For the text-containing cell, return its midpoint in [X, Y] coordinate format. 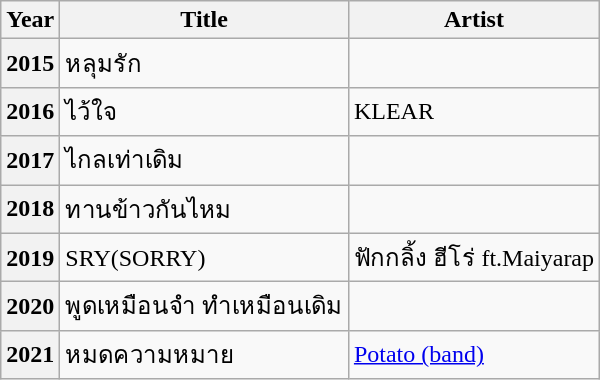
2020 [30, 306]
2019 [30, 258]
พูดเหมือนจำ ทำเหมือนเดิม [204, 306]
KLEAR [474, 112]
ไกลเท่าเดิม [204, 160]
Potato (band) [474, 354]
Title [204, 20]
Artist [474, 20]
2018 [30, 208]
2015 [30, 64]
หลุมรัก [204, 64]
2017 [30, 160]
2016 [30, 112]
ไว้ใจ [204, 112]
ทานข้าวกันไหม [204, 208]
2021 [30, 354]
SRY(SORRY) [204, 258]
ฟักกลิ้ง ฮีโร่ ft.Maiyarap [474, 258]
Year [30, 20]
หมดความหมาย [204, 354]
